Search for the cell housing the specified text and yield its [x, y] center coordinate. 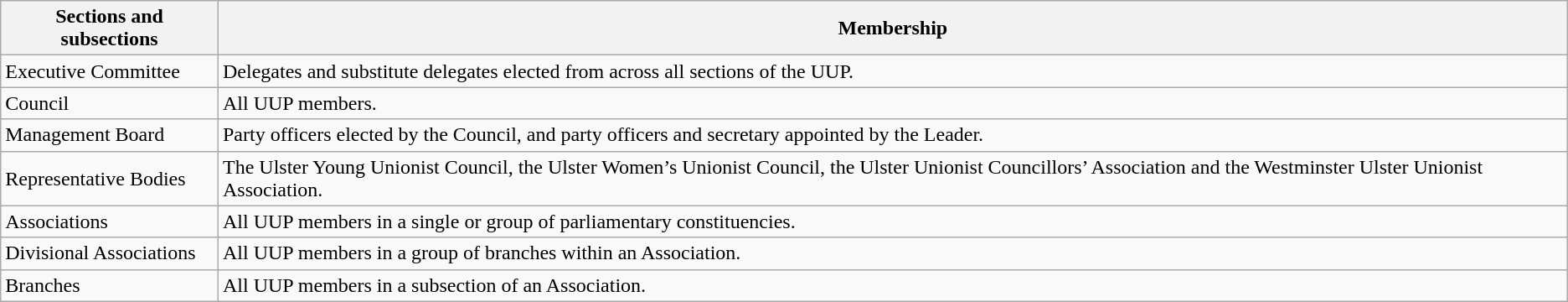
Membership [893, 29]
Representative Bodies [110, 178]
Management Board [110, 135]
Associations [110, 221]
Executive Committee [110, 71]
All UUP members in a subsection of an Association. [893, 285]
Sections and subsections [110, 29]
All UUP members in a group of branches within an Association. [893, 253]
Council [110, 103]
Party officers elected by the Council, and party officers and secretary appointed by the Leader. [893, 135]
Divisional Associations [110, 253]
All UUP members in a single or group of parliamentary constituencies. [893, 221]
Delegates and substitute delegates elected from across all sections of the UUP. [893, 71]
All UUP members. [893, 103]
Branches [110, 285]
